Scan for the cell matching the given text and deliver its [x, y] coordinate at center. 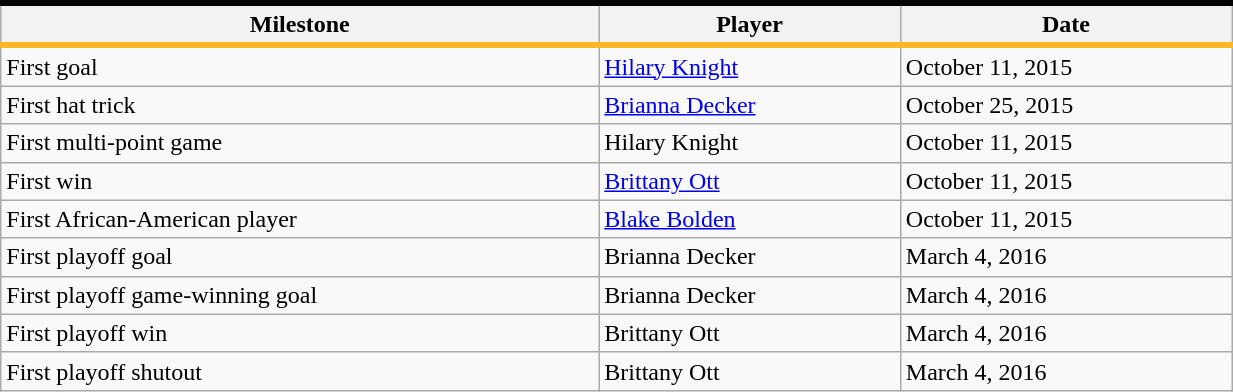
October 25, 2015 [1066, 105]
First African-American player [300, 219]
First playoff game-winning goal [300, 295]
Milestone [300, 24]
Player [750, 24]
Blake Bolden [750, 219]
First playoff goal [300, 257]
First playoff win [300, 333]
First hat trick [300, 105]
First multi-point game [300, 143]
Date [1066, 24]
First win [300, 181]
First goal [300, 66]
First playoff shutout [300, 371]
